Extract the [x, y] coordinate from the center of the cell holding the provided text.  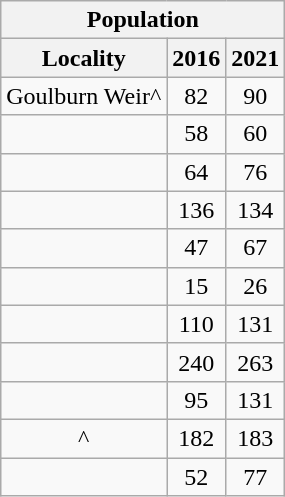
77 [256, 477]
47 [196, 248]
67 [256, 248]
95 [196, 400]
^ [84, 438]
64 [196, 172]
60 [256, 134]
90 [256, 96]
183 [256, 438]
Population [143, 20]
136 [196, 210]
26 [256, 286]
240 [196, 362]
76 [256, 172]
263 [256, 362]
182 [196, 438]
2021 [256, 58]
Goulburn Weir^ [84, 96]
Locality [84, 58]
134 [256, 210]
52 [196, 477]
110 [196, 324]
82 [196, 96]
58 [196, 134]
15 [196, 286]
2016 [196, 58]
